For the text-containing cell, return its midpoint in [x, y] coordinate format. 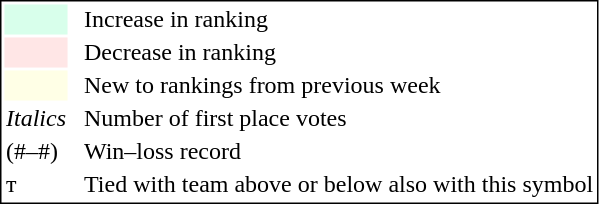
Italics [36, 119]
Decrease in ranking [338, 53]
Number of first place votes [338, 119]
Win–loss record [338, 151]
Tied with team above or below also with this symbol [338, 185]
Increase in ranking [338, 19]
(#–#) [36, 151]
New to rankings from previous week [338, 85]
т [36, 185]
